For the text-containing cell, return its midpoint in (x, y) coordinate format. 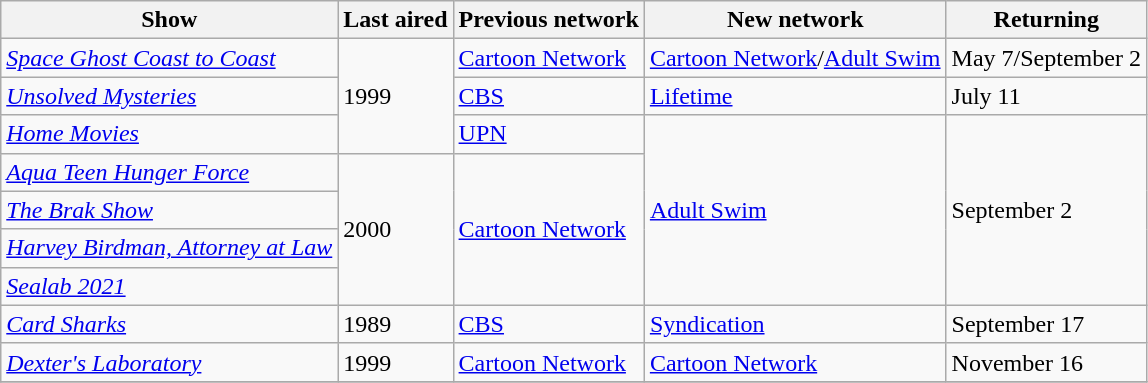
New network (795, 20)
Adult Swim (795, 210)
Last aired (396, 20)
The Brak Show (170, 210)
Cartoon Network/Adult Swim (795, 58)
UPN (548, 134)
November 16 (1046, 362)
Show (170, 20)
2000 (396, 229)
September 2 (1046, 210)
Aqua Teen Hunger Force (170, 172)
Lifetime (795, 96)
Harvey Birdman, Attorney at Law (170, 248)
Syndication (795, 324)
Returning (1046, 20)
1989 (396, 324)
Unsolved Mysteries (170, 96)
Previous network (548, 20)
Card Sharks (170, 324)
Dexter's Laboratory (170, 362)
Space Ghost Coast to Coast (170, 58)
July 11 (1046, 96)
September 17 (1046, 324)
May 7/September 2 (1046, 58)
Home Movies (170, 134)
Sealab 2021 (170, 286)
